Output the [X, Y] coordinate of the center of the cell containing the given text.  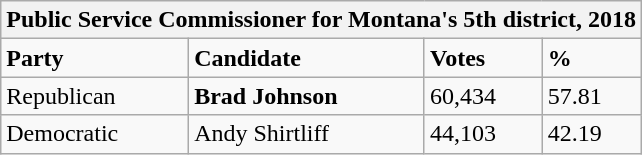
Republican [95, 96]
Brad Johnson [307, 96]
Votes [483, 58]
% [592, 58]
42.19 [592, 134]
Party [95, 58]
Candidate [307, 58]
44,103 [483, 134]
57.81 [592, 96]
60,434 [483, 96]
Democratic [95, 134]
Andy Shirtliff [307, 134]
Public Service Commissioner for Montana's 5th district, 2018 [322, 20]
